Provide the (X, Y) coordinate of the cell's center where the given text is located.  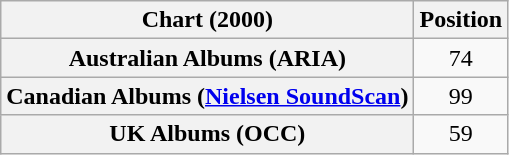
99 (461, 96)
Chart (2000) (208, 20)
Australian Albums (ARIA) (208, 58)
74 (461, 58)
Position (461, 20)
UK Albums (OCC) (208, 134)
59 (461, 134)
Canadian Albums (Nielsen SoundScan) (208, 96)
